Return the [x, y] coordinate for the center point of the cell that contains the specified text.  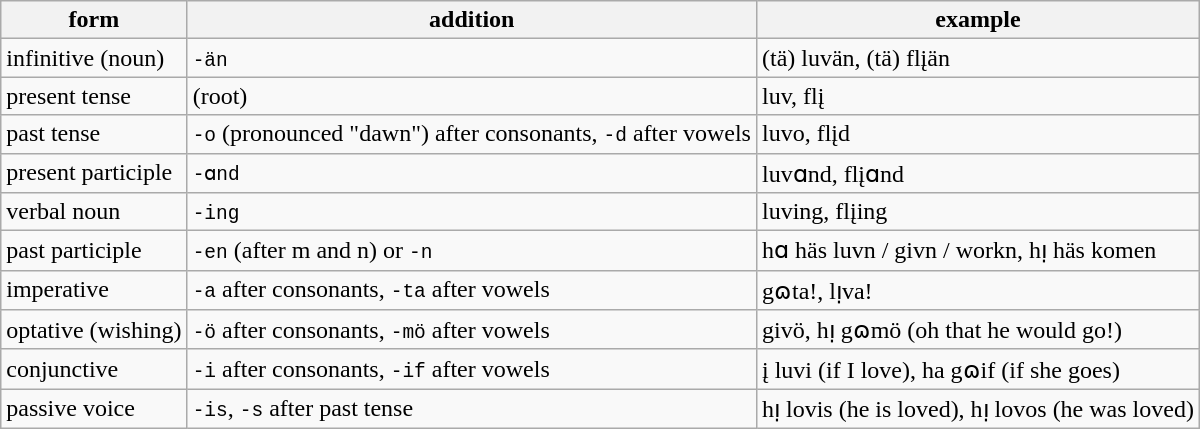
form [94, 20]
-ɑnd [472, 173]
(tä) luvän, (tä) flįän [978, 58]
į luvi (if I love), ha gɷif (if she goes) [978, 369]
luvo, flįd [978, 134]
-än [472, 58]
luving, flįing [978, 212]
passive voice [94, 409]
-ö after consonants, -mö after vowels [472, 330]
conjunctive [94, 369]
verbal noun [94, 212]
-is, -s after past tense [472, 409]
example [978, 20]
addition [472, 20]
luv, flį [978, 96]
infinitive (noun) [94, 58]
(root) [472, 96]
optative (wishing) [94, 330]
gɷta!, lı̣va! [978, 290]
luvɑnd, flįɑnd [978, 173]
-a after consonants, -ta after vowels [472, 290]
-o (pronounced "dawn") after consonants, -d after vowels [472, 134]
-ing [472, 212]
givö, hı̣ gɷmö (oh that he would go!) [978, 330]
hı̣ lovis (he is loved), hı̣ lovos (he was loved) [978, 409]
-en (after m and n) or -n [472, 251]
past participle [94, 251]
present tense [94, 96]
present participle [94, 173]
imperative [94, 290]
hɑ häs luvn / givn / workn, hı̣ häs komen [978, 251]
-i after consonants, -if after vowels [472, 369]
past tense [94, 134]
